Search for the cell housing the specified text and yield its [x, y] center coordinate. 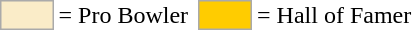
= Pro Bowler [124, 15]
